Search for the cell housing the specified text and yield its (X, Y) center coordinate. 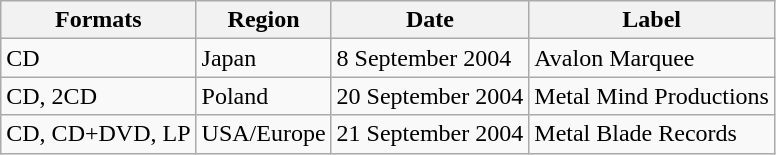
CD (98, 58)
CD, 2CD (98, 96)
21 September 2004 (430, 134)
Label (652, 20)
Poland (264, 96)
20 September 2004 (430, 96)
Region (264, 20)
Date (430, 20)
8 September 2004 (430, 58)
Metal Mind Productions (652, 96)
USA/Europe (264, 134)
Avalon Marquee (652, 58)
Japan (264, 58)
CD, CD+DVD, LP (98, 134)
Metal Blade Records (652, 134)
Formats (98, 20)
